Provide the [X, Y] coordinate of the cell's center where the given text is located.  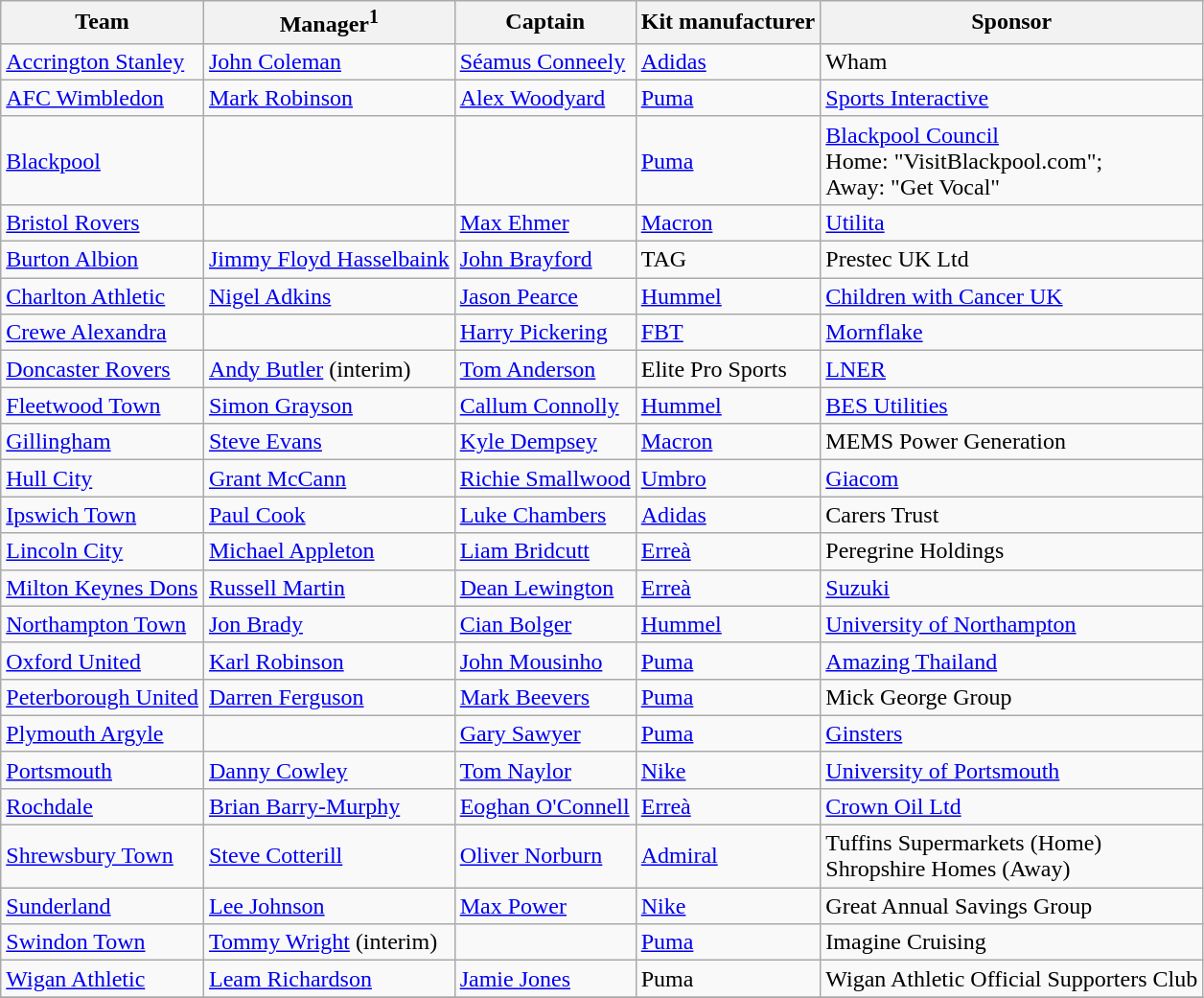
TAG [729, 260]
Tom Anderson [544, 369]
Elite Pro Sports [729, 369]
Blackpool [103, 160]
LNER [1012, 369]
Russell Martin [329, 588]
John Mousinho [544, 661]
Shrewsbury Town [103, 857]
Swindon Town [103, 942]
Cian Bolger [544, 624]
Richie Smallwood [544, 478]
Wigan Athletic [103, 979]
Max Ehmer [544, 222]
Kyle Dempsey [544, 442]
Luke Chambers [544, 515]
Brian Barry-Murphy [329, 806]
Nigel Adkins [329, 296]
Charlton Athletic [103, 296]
Admiral [729, 857]
Mick George Group [1012, 697]
BES Utilities [1012, 406]
Fleetwood Town [103, 406]
Jon Brady [329, 624]
Steve Cotterill [329, 857]
University of Portsmouth [1012, 770]
Prestec UK Ltd [1012, 260]
Alex Woodyard [544, 98]
Michael Appleton [329, 551]
Tommy Wright (interim) [329, 942]
Crown Oil Ltd [1012, 806]
Giacom [1012, 478]
MEMS Power Generation [1012, 442]
Ipswich Town [103, 515]
Simon Grayson [329, 406]
Ginsters [1012, 733]
Hull City [103, 478]
Captain [544, 23]
Sports Interactive [1012, 98]
Great Annual Savings Group [1012, 906]
Children with Cancer UK [1012, 296]
Blackpool CouncilHome: "VisitBlackpool.com";Away: "Get Vocal" [1012, 160]
Sponsor [1012, 23]
AFC Wimbledon [103, 98]
Manager1 [329, 23]
Oliver Norburn [544, 857]
Eoghan O'Connell [544, 806]
Accrington Stanley [103, 61]
Plymouth Argyle [103, 733]
Suzuki [1012, 588]
Portsmouth [103, 770]
Amazing Thailand [1012, 661]
Utilita [1012, 222]
Harry Pickering [544, 333]
Kit manufacturer [729, 23]
Darren Ferguson [329, 697]
University of Northampton [1012, 624]
Tuffins Supermarkets (Home)Shropshire Homes (Away) [1012, 857]
Oxford United [103, 661]
Callum Connolly [544, 406]
Bristol Rovers [103, 222]
John Coleman [329, 61]
FBT [729, 333]
Doncaster Rovers [103, 369]
Lincoln City [103, 551]
Jamie Jones [544, 979]
Steve Evans [329, 442]
Danny Cowley [329, 770]
Liam Bridcutt [544, 551]
Sunderland [103, 906]
Umbro [729, 478]
Imagine Cruising [1012, 942]
Peterborough United [103, 697]
Grant McCann [329, 478]
Rochdale [103, 806]
Max Power [544, 906]
Karl Robinson [329, 661]
Lee Johnson [329, 906]
Wham [1012, 61]
Peregrine Holdings [1012, 551]
Paul Cook [329, 515]
Milton Keynes Dons [103, 588]
Jimmy Floyd Hasselbaink [329, 260]
Gary Sawyer [544, 733]
Dean Lewington [544, 588]
Séamus Conneely [544, 61]
Tom Naylor [544, 770]
Mark Beevers [544, 697]
Mornflake [1012, 333]
Wigan Athletic Official Supporters Club [1012, 979]
Carers Trust [1012, 515]
Mark Robinson [329, 98]
Crewe Alexandra [103, 333]
Gillingham [103, 442]
Jason Pearce [544, 296]
Andy Butler (interim) [329, 369]
John Brayford [544, 260]
Burton Albion [103, 260]
Leam Richardson [329, 979]
Team [103, 23]
Northampton Town [103, 624]
